Detect which cell encompasses the target text, then output its (X, Y) center coordinate. 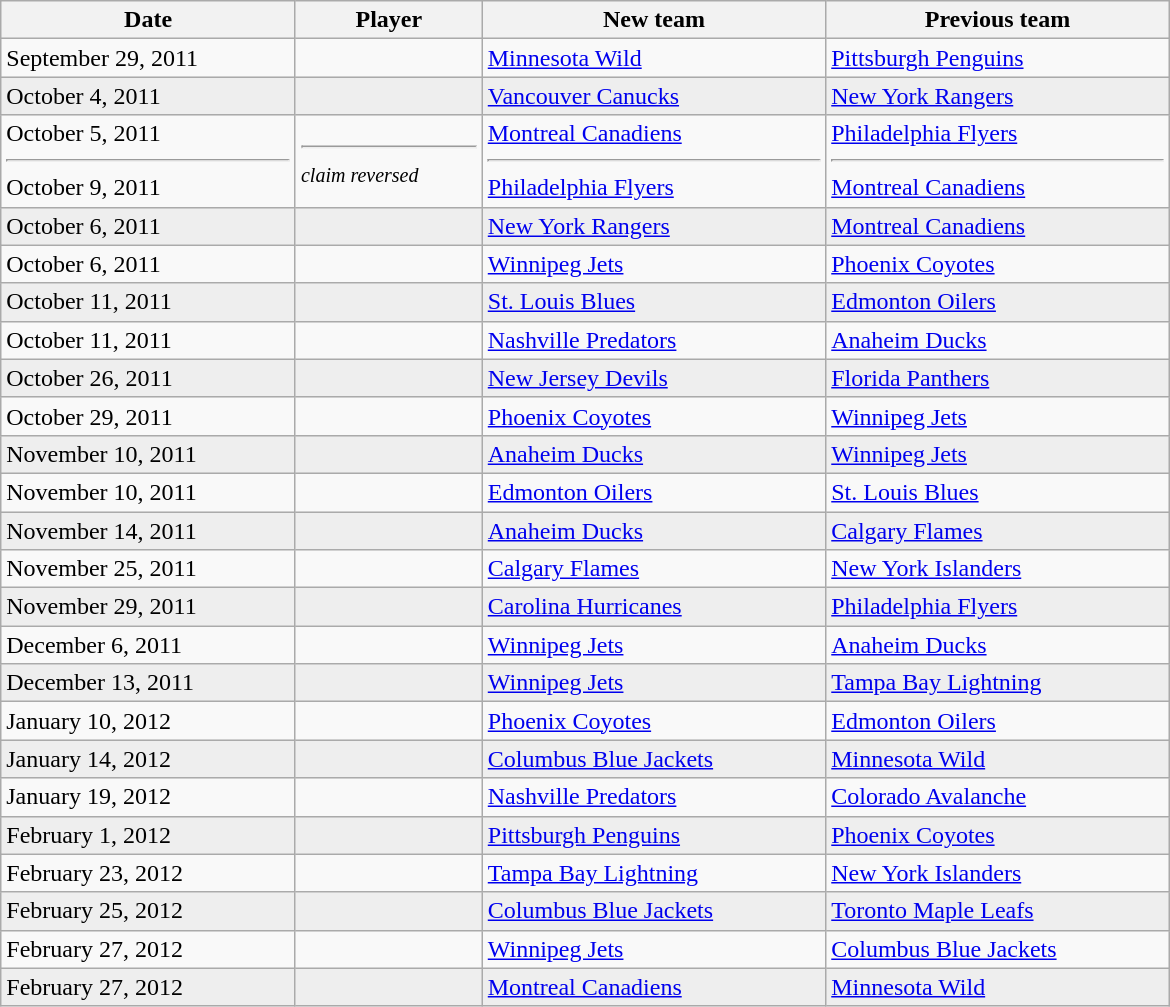
Date (148, 20)
claim reversed (388, 161)
Philadelphia Flyers (998, 607)
September 29, 2011 (148, 58)
Vancouver Canucks (654, 96)
February 23, 2012 (148, 873)
November 29, 2011 (148, 607)
January 14, 2012 (148, 759)
November 25, 2011 (148, 569)
October 5, 2011October 9, 2011 (148, 161)
Previous team (998, 20)
December 6, 2011 (148, 645)
Montreal CanadiensPhiladelphia Flyers (654, 161)
Player (388, 20)
Florida Panthers (998, 378)
Toronto Maple Leafs (998, 911)
New team (654, 20)
Colorado Avalanche (998, 797)
February 25, 2012 (148, 911)
November 14, 2011 (148, 531)
January 10, 2012 (148, 721)
February 1, 2012 (148, 835)
Philadelphia FlyersMontreal Canadiens (998, 161)
New Jersey Devils (654, 378)
January 19, 2012 (148, 797)
Carolina Hurricanes (654, 607)
October 4, 2011 (148, 96)
October 26, 2011 (148, 378)
October 29, 2011 (148, 416)
December 13, 2011 (148, 683)
